For the text-containing cell, return its midpoint in [x, y] coordinate format. 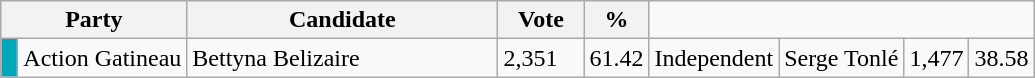
38.58 [1002, 58]
Independent [714, 58]
Bettyna Belizaire [342, 58]
1,477 [936, 58]
2,351 [541, 58]
61.42 [616, 58]
Action Gatineau [102, 58]
Candidate [342, 20]
Serge Tonlé [842, 58]
Vote [541, 20]
Party [94, 20]
% [616, 20]
